Extract the [x, y] coordinate from the center of the cell holding the provided text.  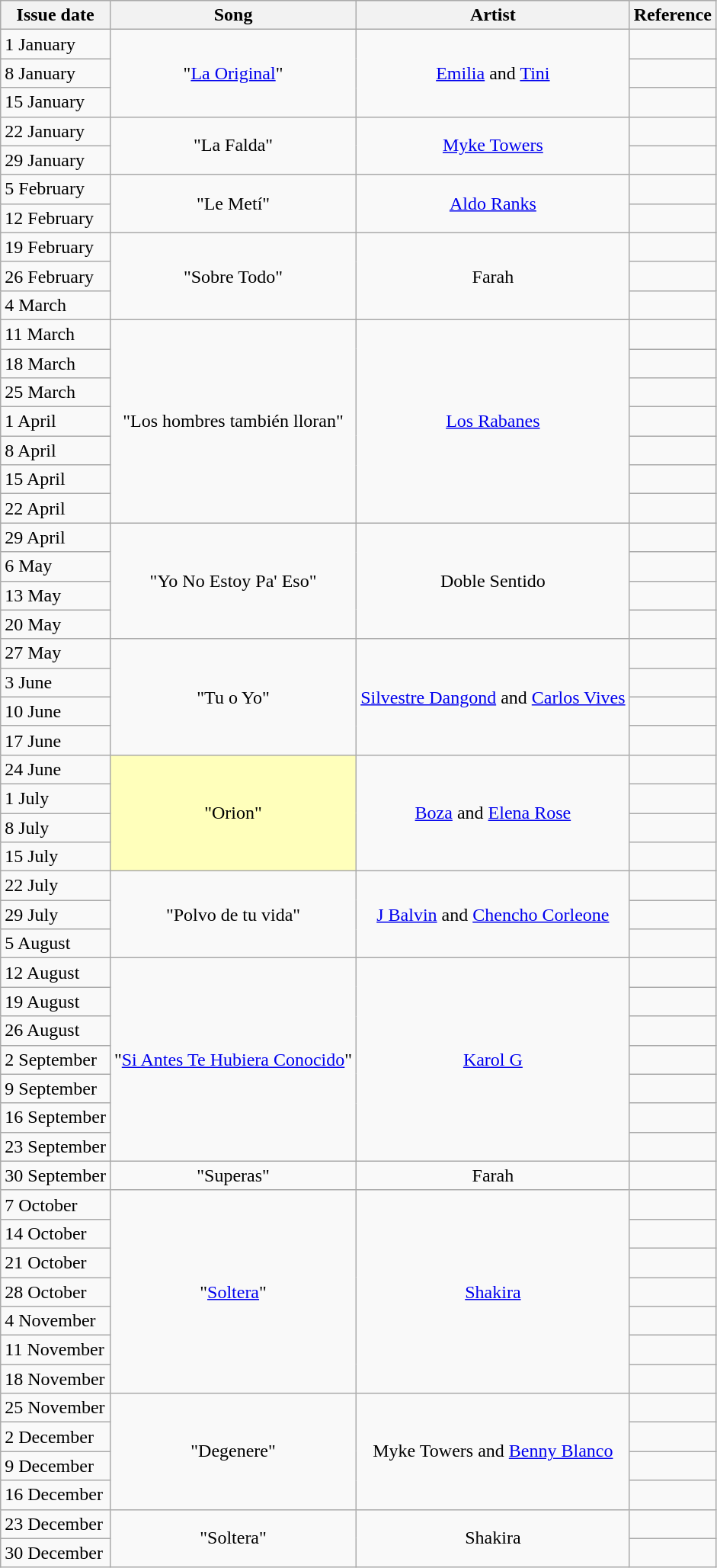
Aldo Ranks [493, 204]
"Le Metí" [233, 204]
"Si Antes Te Hubiera Conocido" [233, 1060]
22 July [56, 886]
"Superas" [233, 1175]
5 February [56, 189]
8 January [56, 73]
12 February [56, 218]
22 April [56, 508]
4 November [56, 1321]
17 June [56, 740]
29 January [56, 160]
Reference [672, 15]
26 February [56, 276]
"Tu o Yo" [233, 697]
22 January [56, 131]
19 August [56, 1002]
18 March [56, 364]
9 December [56, 1466]
"Yo No Estoy Pa' Eso" [233, 581]
20 May [56, 624]
5 August [56, 944]
"La Original" [233, 73]
8 July [56, 827]
"Degenere" [233, 1451]
26 August [56, 1031]
Emilia and Tini [493, 73]
Silvestre Dangond and Carlos Vives [493, 697]
28 October [56, 1292]
Los Rabanes [493, 421]
15 July [56, 857]
8 April [56, 451]
18 November [56, 1379]
19 February [56, 247]
23 September [56, 1146]
16 September [56, 1117]
15 April [56, 479]
"Polvo de tu vida" [233, 915]
11 March [56, 334]
27 May [56, 653]
Issue date [56, 15]
16 December [56, 1495]
21 October [56, 1262]
25 November [56, 1408]
3 June [56, 682]
14 October [56, 1233]
29 July [56, 915]
J Balvin and Chencho Corleone [493, 915]
4 March [56, 305]
25 March [56, 393]
Song [233, 15]
11 November [56, 1350]
"Sobre Todo" [233, 276]
30 December [56, 1553]
13 May [56, 595]
1 January [56, 44]
1 April [56, 422]
12 August [56, 973]
7 October [56, 1204]
29 April [56, 537]
10 June [56, 711]
"Orion" [233, 813]
Boza and Elena Rose [493, 813]
1 July [56, 798]
15 January [56, 102]
24 June [56, 769]
Karol G [493, 1060]
23 December [56, 1524]
Myke Towers [493, 146]
Myke Towers and Benny Blanco [493, 1451]
2 December [56, 1437]
2 September [56, 1060]
6 May [56, 566]
30 September [56, 1175]
"Los hombres también lloran" [233, 421]
9 September [56, 1089]
"La Falda" [233, 146]
Artist [493, 15]
Doble Sentido [493, 581]
